Identify which cell holds the provided text, then report its [x, y] central coordinate. 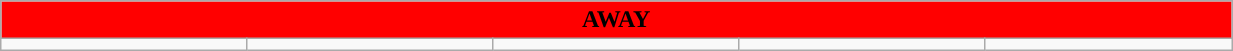
AWAY [616, 20]
